Determine the [x, y] coordinate at the center of the cell enclosing the given text.  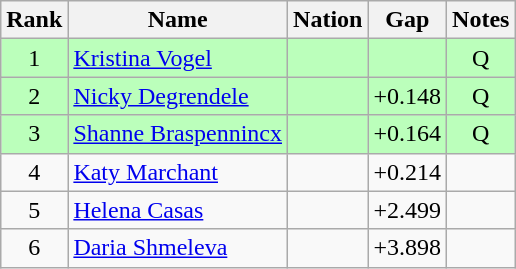
+0.164 [408, 134]
6 [34, 248]
Katy Marchant [178, 172]
Notes [481, 20]
4 [34, 172]
Gap [408, 20]
+0.214 [408, 172]
+2.499 [408, 210]
+0.148 [408, 96]
5 [34, 210]
2 [34, 96]
Daria Shmeleva [178, 248]
Helena Casas [178, 210]
Nicky Degrendele [178, 96]
Nation [328, 20]
3 [34, 134]
Shanne Braspennincx [178, 134]
1 [34, 58]
Rank [34, 20]
Name [178, 20]
Kristina Vogel [178, 58]
+3.898 [408, 248]
